Pinpoint the cell where the given text exists, returning its (X, Y) midpoint coordinate. 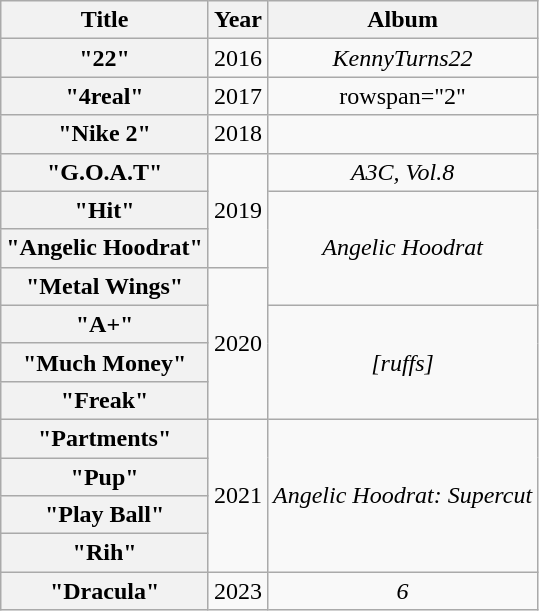
"Freak" (105, 400)
[ruffs] (403, 362)
rowspan="2" (403, 96)
"Nike 2" (105, 134)
"Hit" (105, 210)
Title (105, 20)
A3C, Vol.8 (403, 172)
"Rih" (105, 553)
"Dracula" (105, 591)
2016 (238, 58)
Album (403, 20)
2019 (238, 210)
Year (238, 20)
"Pup" (105, 477)
"Angelic Hoodrat" (105, 248)
Angelic Hoodrat: Supercut (403, 495)
"A+" (105, 324)
"G.O.A.T" (105, 172)
2020 (238, 343)
"4real" (105, 96)
"Partments" (105, 438)
"Play Ball" (105, 515)
Angelic Hoodrat (403, 248)
2023 (238, 591)
KennyTurns22 (403, 58)
"Metal Wings" (105, 286)
6 (403, 591)
2018 (238, 134)
"Much Money" (105, 362)
2021 (238, 495)
"22" (105, 58)
2017 (238, 96)
